Extract the (X, Y) coordinate from the center of the cell holding the provided text.  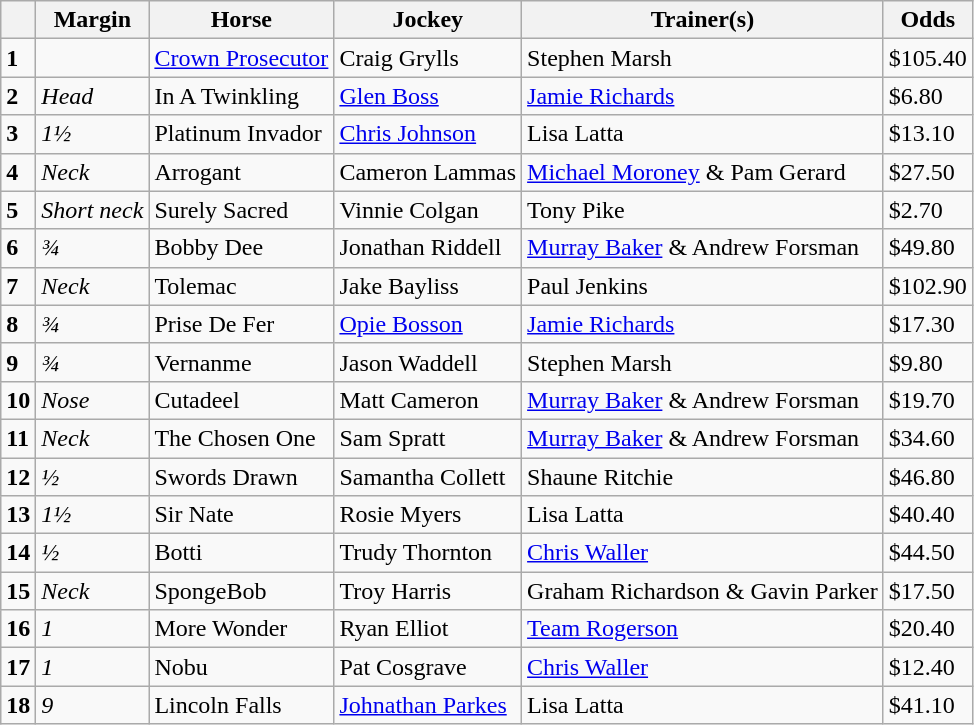
Jason Waddell (428, 362)
$102.90 (928, 286)
$27.50 (928, 172)
Cutadeel (242, 400)
Trainer(s) (703, 20)
Rosie Myers (428, 515)
Head (92, 96)
$105.40 (928, 58)
$17.30 (928, 324)
6 (18, 248)
Team Rogerson (703, 629)
Pat Cosgrave (428, 667)
$2.70 (928, 210)
Troy Harris (428, 591)
Lincoln Falls (242, 705)
Botti (242, 553)
10 (18, 400)
Jake Bayliss (428, 286)
$46.80 (928, 477)
5 (18, 210)
Paul Jenkins (703, 286)
$34.60 (928, 438)
Nose (92, 400)
Vernanme (242, 362)
16 (18, 629)
$20.40 (928, 629)
$6.80 (928, 96)
$44.50 (928, 553)
Prise De Fer (242, 324)
15 (18, 591)
$17.50 (928, 591)
SpongeBob (242, 591)
Horse (242, 20)
Arrogant (242, 172)
13 (18, 515)
Swords Drawn (242, 477)
Samantha Collett (428, 477)
3 (18, 134)
2 (18, 96)
$9.80 (928, 362)
Nobu (242, 667)
In A Twinkling (242, 96)
Glen Boss (428, 96)
$12.40 (928, 667)
8 (18, 324)
Trudy Thornton (428, 553)
17 (18, 667)
Craig Grylls (428, 58)
Sir Nate (242, 515)
Tony Pike (703, 210)
Surely Sacred (242, 210)
4 (18, 172)
Odds (928, 20)
Short neck (92, 210)
$19.70 (928, 400)
Jockey (428, 20)
Matt Cameron (428, 400)
$41.10 (928, 705)
12 (18, 477)
11 (18, 438)
Crown Prosecutor (242, 58)
Shaune Ritchie (703, 477)
Tolemac (242, 286)
$49.80 (928, 248)
Platinum Invador (242, 134)
Chris Johnson (428, 134)
Margin (92, 20)
18 (18, 705)
The Chosen One (242, 438)
Jonathan Riddell (428, 248)
7 (18, 286)
$40.40 (928, 515)
More Wonder (242, 629)
Johnathan Parkes (428, 705)
Sam Spratt (428, 438)
14 (18, 553)
Michael Moroney & Pam Gerard (703, 172)
Vinnie Colgan (428, 210)
$13.10 (928, 134)
Graham Richardson & Gavin Parker (703, 591)
Cameron Lammas (428, 172)
Opie Bosson (428, 324)
Bobby Dee (242, 248)
Ryan Elliot (428, 629)
